From the cell containing the given text, extract its center point as (x, y) coordinate. 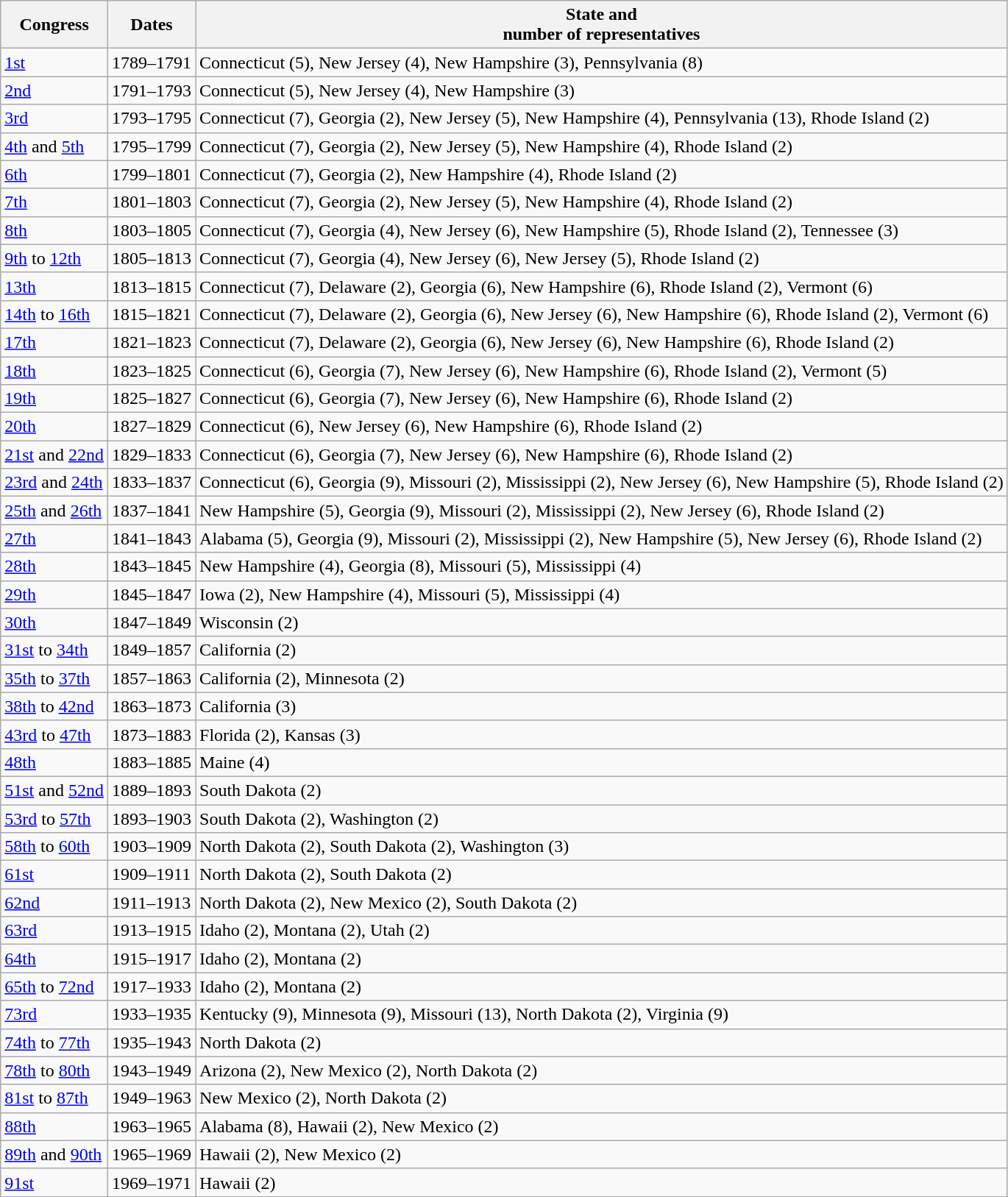
1837–1841 (152, 511)
Connecticut (6), New Jersey (6), New Hampshire (6), Rhode Island (2) (602, 427)
1933–1935 (152, 1015)
1789–1791 (152, 63)
1949–1963 (152, 1098)
Maine (4) (602, 762)
1917–1933 (152, 987)
78th to 80th (54, 1070)
South Dakota (2), Washington (2) (602, 819)
1833–1837 (152, 483)
1943–1949 (152, 1070)
31st to 34th (54, 650)
1911–1913 (152, 903)
Connecticut (7), Georgia (2), New Jersey (5), New Hampshire (4), Pennsylvania (13), Rhode Island (2) (602, 118)
New Hampshire (4), Georgia (8), Missouri (5), Mississippi (4) (602, 566)
1829–1833 (152, 455)
1863–1873 (152, 706)
13th (54, 286)
Alabama (5), Georgia (9), Missouri (2), Mississippi (2), New Hampshire (5), New Jersey (6), Rhode Island (2) (602, 539)
1801–1803 (152, 202)
1823–1825 (152, 370)
1795–1799 (152, 146)
1847–1849 (152, 622)
North Dakota (2), South Dakota (2), Washington (3) (602, 847)
Alabama (8), Hawaii (2), New Mexico (2) (602, 1126)
1903–1909 (152, 847)
23rd and 24th (54, 483)
1799–1801 (152, 174)
89th and 90th (54, 1154)
17th (54, 342)
Hawaii (2) (602, 1182)
21st and 22nd (54, 455)
91st (54, 1182)
1805–1813 (152, 258)
Iowa (2), New Hampshire (4), Missouri (5), Mississippi (4) (602, 594)
State and number of representatives (602, 25)
1889–1893 (152, 790)
74th to 77th (54, 1043)
1845–1847 (152, 594)
Connecticut (6), Georgia (9), Missouri (2), Mississippi (2), New Jersey (6), New Hampshire (5), Rhode Island (2) (602, 483)
2nd (54, 90)
1969–1971 (152, 1182)
Hawaii (2), New Mexico (2) (602, 1154)
43rd to 47th (54, 734)
1803–1805 (152, 230)
8th (54, 230)
65th to 72nd (54, 987)
1793–1795 (152, 118)
73rd (54, 1015)
1963–1965 (152, 1126)
1827–1829 (152, 427)
California (2), Minnesota (2) (602, 678)
1883–1885 (152, 762)
1821–1823 (152, 342)
North Dakota (2), New Mexico (2), South Dakota (2) (602, 903)
53rd to 57th (54, 819)
7th (54, 202)
North Dakota (2), South Dakota (2) (602, 875)
South Dakota (2) (602, 790)
29th (54, 594)
27th (54, 539)
20th (54, 427)
1843–1845 (152, 566)
6th (54, 174)
88th (54, 1126)
Connecticut (7), Georgia (4), New Jersey (6), New Jersey (5), Rhode Island (2) (602, 258)
62nd (54, 903)
18th (54, 370)
3rd (54, 118)
51st and 52nd (54, 790)
Connecticut (7), Delaware (2), Georgia (6), New Hampshire (6), Rhode Island (2), Vermont (6) (602, 286)
1825–1827 (152, 399)
1893–1903 (152, 819)
1st (54, 63)
1915–1917 (152, 959)
1909–1911 (152, 875)
1935–1943 (152, 1043)
9th to 12th (54, 258)
Kentucky (9), Minnesota (9), Missouri (13), North Dakota (2), Virginia (9) (602, 1015)
1965–1969 (152, 1154)
1913–1915 (152, 931)
4th and 5th (54, 146)
38th to 42nd (54, 706)
Connecticut (7), Delaware (2), Georgia (6), New Jersey (6), New Hampshire (6), Rhode Island (2) (602, 342)
Florida (2), Kansas (3) (602, 734)
Connecticut (7), Georgia (2), New Hampshire (4), Rhode Island (2) (602, 174)
1857–1863 (152, 678)
28th (54, 566)
35th to 37th (54, 678)
1849–1857 (152, 650)
New Hampshire (5), Georgia (9), Missouri (2), Mississippi (2), New Jersey (6), Rhode Island (2) (602, 511)
North Dakota (2) (602, 1043)
Connecticut (6), Georgia (7), New Jersey (6), New Hampshire (6), Rhode Island (2), Vermont (5) (602, 370)
48th (54, 762)
California (2) (602, 650)
61st (54, 875)
Congress (54, 25)
New Mexico (2), North Dakota (2) (602, 1098)
63rd (54, 931)
64th (54, 959)
19th (54, 399)
81st to 87th (54, 1098)
14th to 16th (54, 314)
California (3) (602, 706)
58th to 60th (54, 847)
1873–1883 (152, 734)
Idaho (2), Montana (2), Utah (2) (602, 931)
Arizona (2), New Mexico (2), North Dakota (2) (602, 1070)
1841–1843 (152, 539)
Wisconsin (2) (602, 622)
1791–1793 (152, 90)
Connecticut (7), Delaware (2), Georgia (6), New Jersey (6), New Hampshire (6), Rhode Island (2), Vermont (6) (602, 314)
Dates (152, 25)
Connecticut (5), New Jersey (4), New Hampshire (3), Pennsylvania (8) (602, 63)
1813–1815 (152, 286)
Connecticut (5), New Jersey (4), New Hampshire (3) (602, 90)
Connecticut (7), Georgia (4), New Jersey (6), New Hampshire (5), Rhode Island (2), Tennessee (3) (602, 230)
25th and 26th (54, 511)
1815–1821 (152, 314)
30th (54, 622)
